Provide the (X, Y) coordinate of the cell's center where the given text is located.  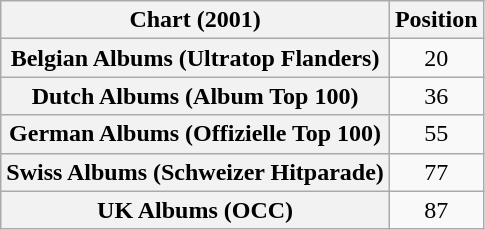
German Albums (Offizielle Top 100) (196, 134)
77 (436, 172)
20 (436, 58)
87 (436, 210)
UK Albums (OCC) (196, 210)
36 (436, 96)
Swiss Albums (Schweizer Hitparade) (196, 172)
Dutch Albums (Album Top 100) (196, 96)
Belgian Albums (Ultratop Flanders) (196, 58)
Chart (2001) (196, 20)
Position (436, 20)
55 (436, 134)
